Capture the cell that displays the provided text and extract its (x, y) central coordinate. 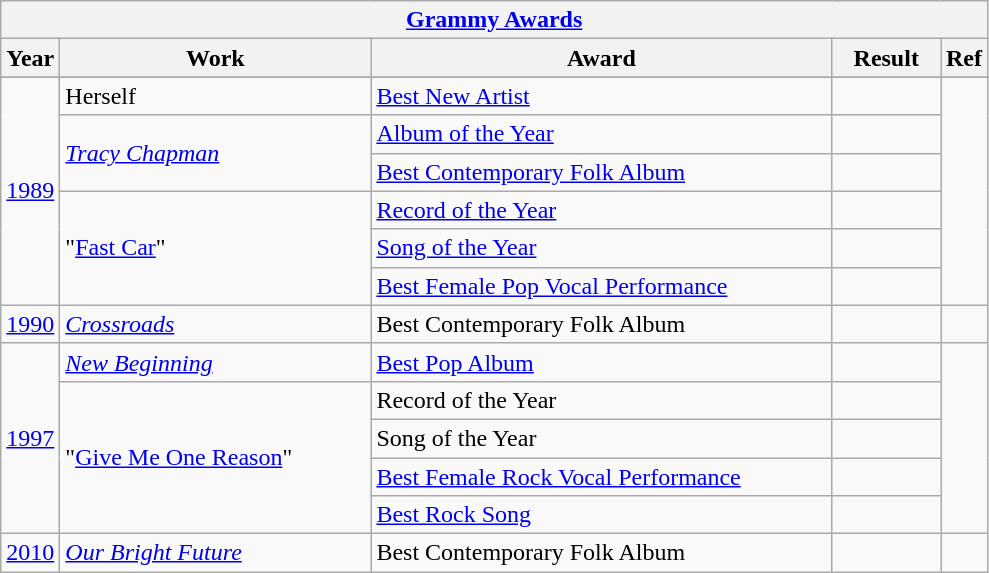
Award (602, 58)
1989 (30, 191)
Album of the Year (602, 134)
Best Female Rock Vocal Performance (602, 477)
Best Female Pop Vocal Performance (602, 286)
Grammy Awards (494, 20)
Result (886, 58)
Our Bright Future (216, 553)
1997 (30, 438)
Tracy Chapman (216, 153)
2010 (30, 553)
Year (30, 58)
Best Rock Song (602, 515)
Work (216, 58)
Herself (216, 96)
"Fast Car" (216, 248)
Best New Artist (602, 96)
New Beginning (216, 362)
Best Pop Album (602, 362)
"Give Me One Reason" (216, 457)
Crossroads (216, 324)
Ref (964, 58)
1990 (30, 324)
